Output the [X, Y] coordinate of the center of the cell containing the given text.  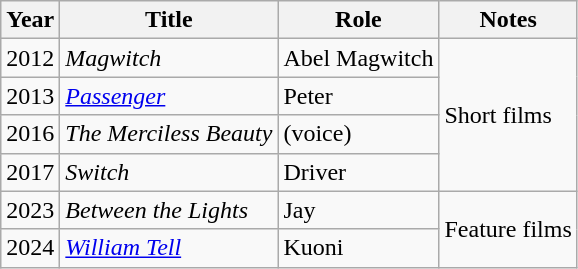
2013 [30, 96]
Switch [169, 172]
(voice) [358, 134]
Role [358, 20]
The Merciless Beauty [169, 134]
William Tell [169, 248]
Kuoni [358, 248]
2017 [30, 172]
Notes [508, 20]
Magwitch [169, 58]
2012 [30, 58]
Abel Magwitch [358, 58]
Title [169, 20]
Driver [358, 172]
Feature films [508, 229]
Jay [358, 210]
Between the Lights [169, 210]
2024 [30, 248]
Peter [358, 96]
2016 [30, 134]
2023 [30, 210]
Short films [508, 115]
Passenger [169, 96]
Year [30, 20]
